Extract the (x, y) coordinate from the center of the cell holding the provided text.  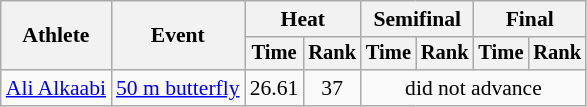
Event (178, 36)
Athlete (56, 36)
Semifinal (417, 19)
50 m butterfly (178, 88)
37 (332, 88)
26.61 (274, 88)
Heat (303, 19)
Ali Alkaabi (56, 88)
Final (529, 19)
did not advance (474, 88)
